Find where the given text appears and provide that cell's center as [X, Y] coordinate. 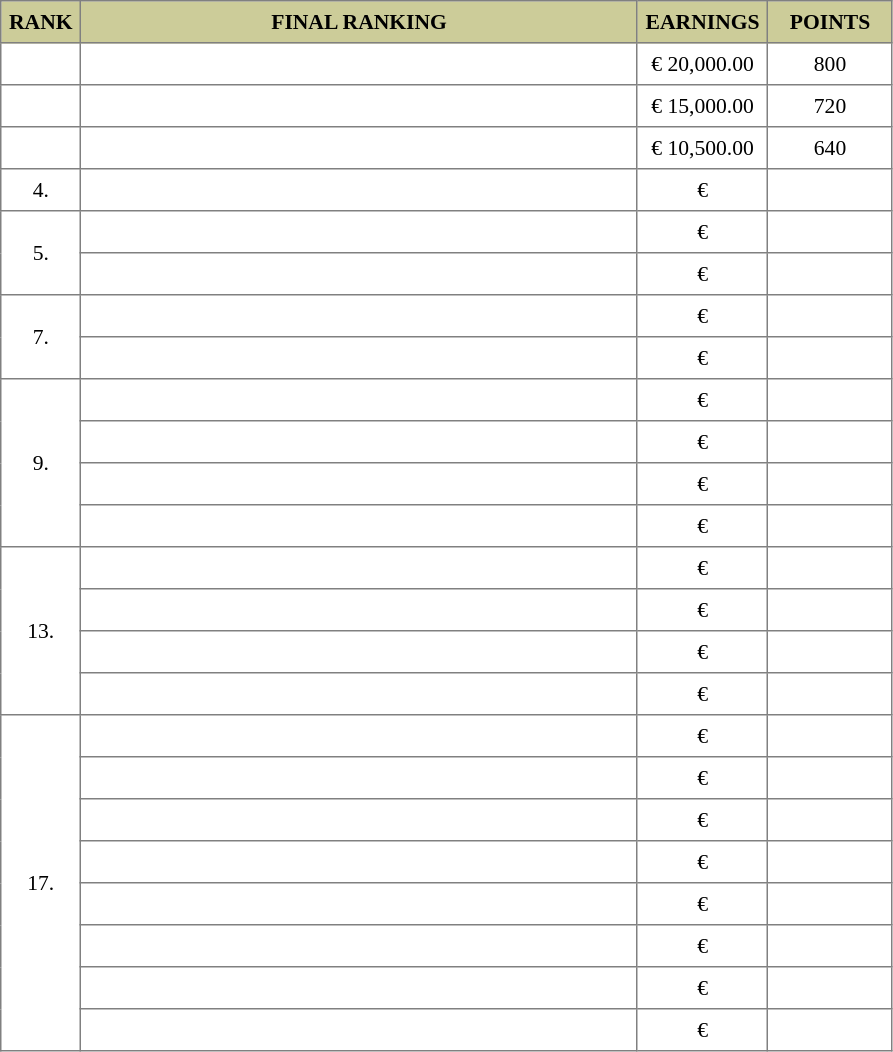
800 [830, 64]
RANK [41, 22]
9. [41, 463]
€ 15,000.00 [702, 106]
EARNINGS [702, 22]
€ 10,500.00 [702, 148]
4. [41, 190]
7. [41, 337]
FINAL RANKING [359, 22]
13. [41, 631]
720 [830, 106]
17. [41, 883]
POINTS [830, 22]
640 [830, 148]
5. [41, 253]
€ 20,000.00 [702, 64]
